Capture the cell that displays the provided text and extract its [X, Y] central coordinate. 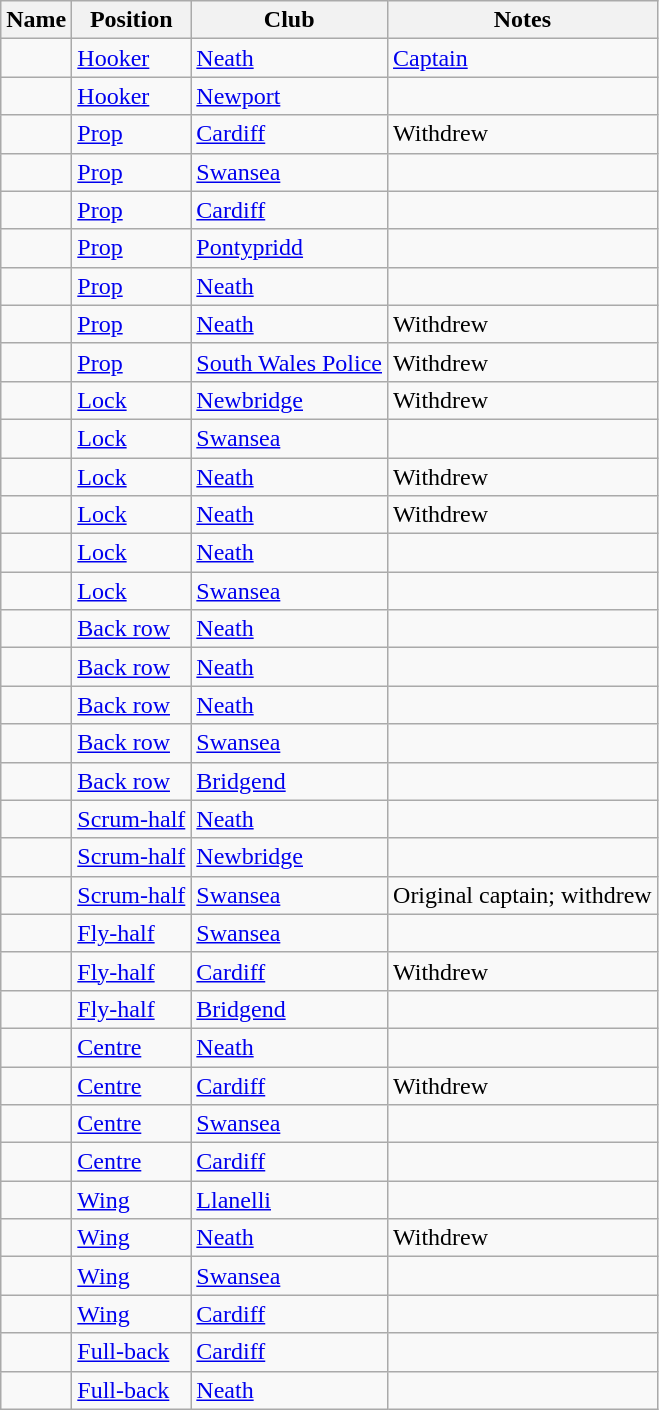
Captain [523, 58]
Newport [290, 96]
Notes [523, 20]
South Wales Police [290, 362]
Club [290, 20]
Position [132, 20]
Pontypridd [290, 248]
Name [36, 20]
Original captain; withdrew [523, 895]
Llanelli [290, 1200]
